Return [x, y] of the center of cell containing provided text 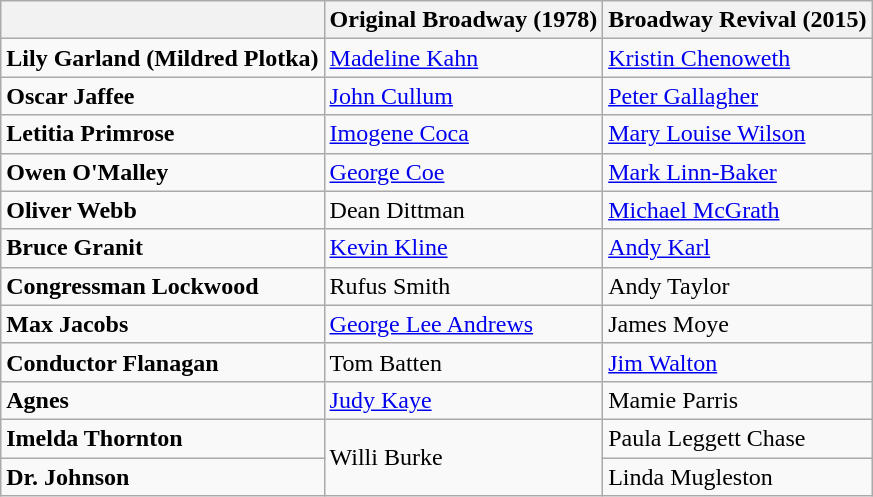
Peter Gallagher [738, 96]
Broadway Revival (2015) [738, 20]
John Cullum [464, 96]
James Moye [738, 324]
Bruce Granit [162, 248]
Mamie Parris [738, 400]
Mark Linn-Baker [738, 172]
Andy Karl [738, 248]
Owen O'Malley [162, 172]
Imogene Coca [464, 134]
Kevin Kline [464, 248]
Oscar Jaffee [162, 96]
Dean Dittman [464, 210]
Linda Mugleston [738, 477]
Madeline Kahn [464, 58]
Tom Batten [464, 362]
Mary Louise Wilson [738, 134]
Judy Kaye [464, 400]
Kristin Chenoweth [738, 58]
Willi Burke [464, 457]
Andy Taylor [738, 286]
George Lee Andrews [464, 324]
Lily Garland (Mildred Plotka) [162, 58]
Congressman Lockwood [162, 286]
George Coe [464, 172]
Letitia Primrose [162, 134]
Imelda Thornton [162, 438]
Oliver Webb [162, 210]
Conductor Flanagan [162, 362]
Rufus Smith [464, 286]
Max Jacobs [162, 324]
Agnes [162, 400]
Original Broadway (1978) [464, 20]
Jim Walton [738, 362]
Michael McGrath [738, 210]
Dr. Johnson [162, 477]
Paula Leggett Chase [738, 438]
